Return (x, y) of the center of cell containing provided text 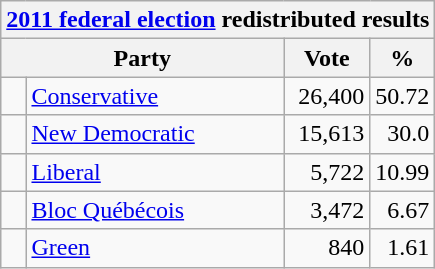
6.67 (402, 210)
Party (142, 58)
3,472 (327, 210)
5,722 (327, 172)
Bloc Québécois (155, 210)
30.0 (402, 134)
Green (155, 248)
New Democratic (155, 134)
1.61 (402, 248)
50.72 (402, 96)
Liberal (155, 172)
Conservative (155, 96)
840 (327, 248)
Vote (327, 58)
26,400 (327, 96)
% (402, 58)
2011 federal election redistributed results (218, 20)
10.99 (402, 172)
15,613 (327, 134)
